Identify which cell holds the provided text, then report its [X, Y] central coordinate. 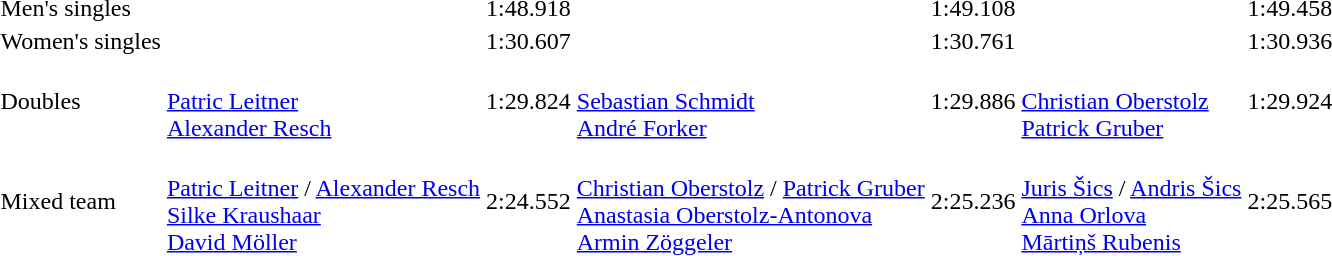
1:29.824 [529, 101]
1:30.607 [529, 41]
Christian OberstolzPatrick Gruber [1132, 101]
Patric LeitnerAlexander Resch [323, 101]
Sebastian SchmidtAndré Forker [750, 101]
1:29.886 [973, 101]
1:30.761 [973, 41]
